Capture the cell that displays the provided text and extract its (X, Y) central coordinate. 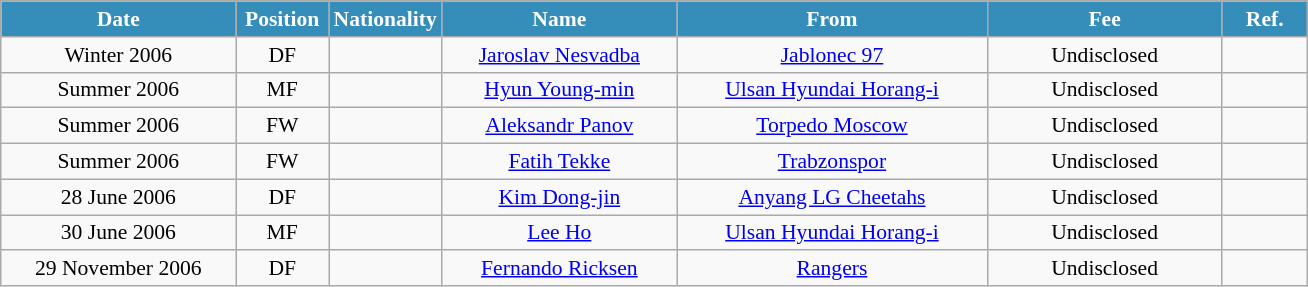
Jaroslav Nesvadba (560, 55)
Date (118, 19)
Winter 2006 (118, 55)
29 November 2006 (118, 269)
Trabzonspor (832, 162)
Anyang LG Cheetahs (832, 197)
Nationality (384, 19)
Kim Dong-jin (560, 197)
Fee (1104, 19)
28 June 2006 (118, 197)
Lee Ho (560, 233)
Rangers (832, 269)
Jablonec 97 (832, 55)
Hyun Young-min (560, 90)
From (832, 19)
Ref. (1264, 19)
Position (282, 19)
Torpedo Moscow (832, 126)
Name (560, 19)
30 June 2006 (118, 233)
Aleksandr Panov (560, 126)
Fernando Ricksen (560, 269)
Fatih Tekke (560, 162)
